Return (X, Y) of the center of cell containing provided text 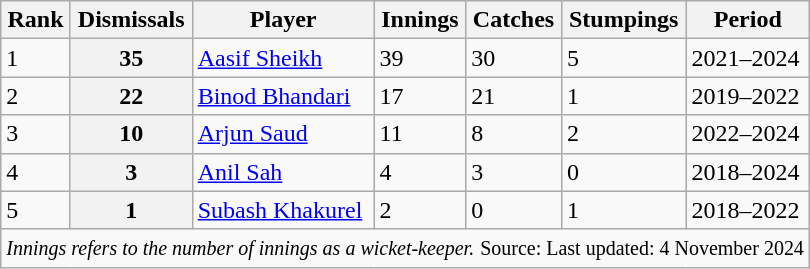
Innings refers to the number of innings as a wicket-keeper. Source: Last updated: 4 November 2024 (406, 248)
Player (283, 20)
Innings (420, 20)
Aasif Sheikh (283, 58)
Anil Sah (283, 172)
2019–2022 (748, 96)
Stumpings (624, 20)
Arjun Saud (283, 134)
Binod Bhandari (283, 96)
39 (420, 58)
2021–2024 (748, 58)
30 (514, 58)
Dismissals (131, 20)
Period (748, 20)
10 (131, 134)
Rank (36, 20)
2018–2022 (748, 210)
35 (131, 58)
21 (514, 96)
Catches (514, 20)
8 (514, 134)
17 (420, 96)
11 (420, 134)
2022–2024 (748, 134)
Subash Khakurel (283, 210)
2018–2024 (748, 172)
22 (131, 96)
